Detect which cell encompasses the target text, then output its [x, y] center coordinate. 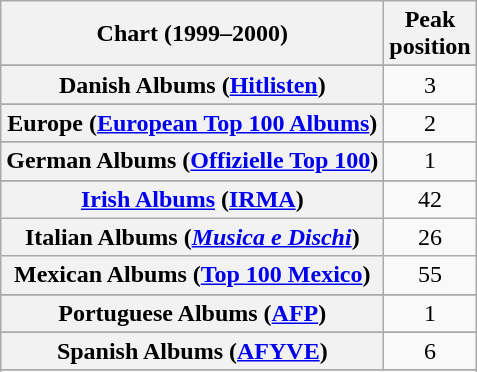
Spanish Albums (AFYVE) [192, 351]
55 [430, 275]
Peakposition [430, 34]
German Albums (Offizielle Top 100) [192, 161]
Danish Albums (Hitlisten) [192, 85]
3 [430, 85]
Mexican Albums (Top 100 Mexico) [192, 275]
42 [430, 199]
Portuguese Albums (AFP) [192, 313]
2 [430, 123]
26 [430, 237]
Irish Albums (IRMA) [192, 199]
6 [430, 351]
Europe (European Top 100 Albums) [192, 123]
Italian Albums (Musica e Dischi) [192, 237]
Chart (1999–2000) [192, 34]
